Determine the (x, y) coordinate at the center of the cell enclosing the given text.  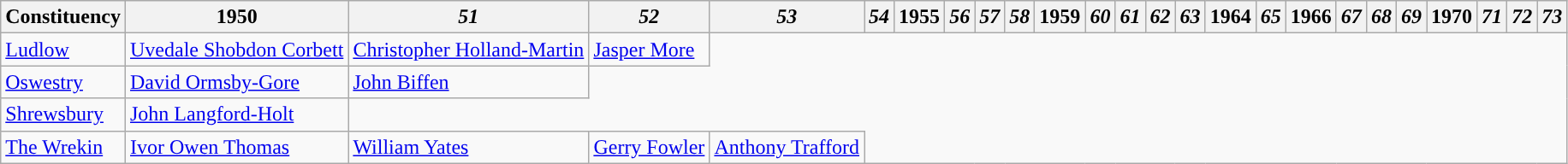
1950 (236, 17)
51 (469, 17)
The Wrekin (63, 147)
David Ormsby-Gore (236, 82)
1964 (1231, 17)
John Biffen (469, 82)
1970 (1452, 17)
Anthony Trafford (787, 147)
57 (989, 17)
Ludlow (63, 50)
65 (1270, 17)
Jasper More (649, 50)
Uvedale Shobdon Corbett (236, 50)
52 (649, 17)
William Yates (469, 147)
67 (1351, 17)
56 (960, 17)
Ivor Owen Thomas (236, 147)
62 (1161, 17)
61 (1130, 17)
58 (1020, 17)
1955 (919, 17)
Oswestry (63, 82)
1959 (1060, 17)
60 (1101, 17)
69 (1411, 17)
John Langford-Holt (236, 114)
63 (1190, 17)
Christopher Holland-Martin (469, 50)
71 (1493, 17)
Constituency (63, 17)
72 (1522, 17)
53 (787, 17)
Shrewsbury (63, 114)
68 (1381, 17)
73 (1553, 17)
Gerry Fowler (649, 147)
54 (880, 17)
1966 (1311, 17)
